Pinpoint the cell where the given text exists, returning its (x, y) midpoint coordinate. 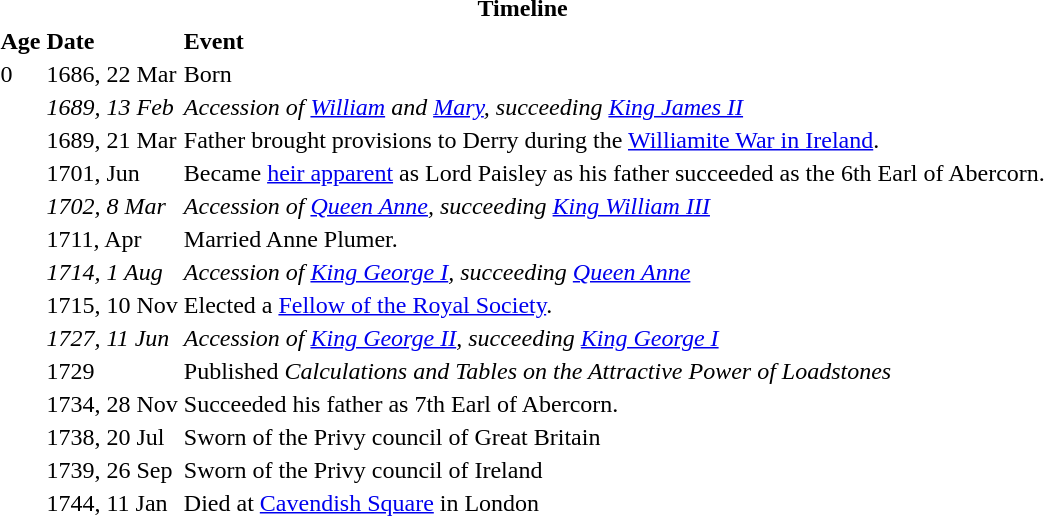
Date (112, 41)
1727, 11 Jun (112, 338)
1689, 21 Mar (112, 140)
1701, Jun (112, 173)
1702, 8 Mar (112, 206)
1739, 26 Sep (112, 470)
1738, 20 Jul (112, 437)
1714, 1 Aug (112, 272)
1686, 22 Mar (112, 74)
1715, 10 Nov (112, 305)
1729 (112, 371)
1689, 13 Feb (112, 107)
1711, Apr (112, 239)
1734, 28 Nov (112, 404)
